For the text-containing cell, return its midpoint in (X, Y) coordinate format. 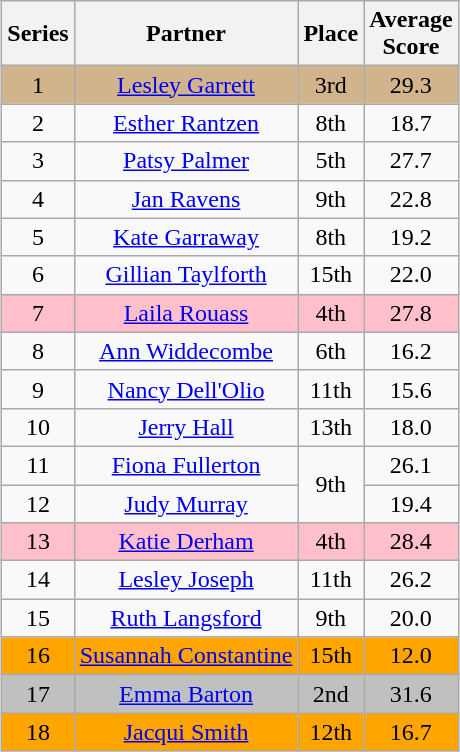
1 (38, 85)
Patsy Palmer (186, 161)
29.3 (412, 85)
Partner (186, 34)
6 (38, 275)
16 (38, 656)
Nancy Dell'Olio (186, 389)
Esther Rantzen (186, 123)
Lesley Joseph (186, 580)
27.7 (412, 161)
Emma Barton (186, 694)
12 (38, 503)
Fiona Fullerton (186, 465)
13th (331, 427)
AverageScore (412, 34)
6th (331, 351)
Jerry Hall (186, 427)
2 (38, 123)
19.2 (412, 237)
2nd (331, 694)
Jacqui Smith (186, 732)
20.0 (412, 618)
18.0 (412, 427)
Place (331, 34)
10 (38, 427)
26.1 (412, 465)
12th (331, 732)
27.8 (412, 313)
12.0 (412, 656)
Kate Garraway (186, 237)
5th (331, 161)
3rd (331, 85)
18.7 (412, 123)
26.2 (412, 580)
15.6 (412, 389)
Lesley Garrett (186, 85)
17 (38, 694)
31.6 (412, 694)
11 (38, 465)
13 (38, 542)
18 (38, 732)
Laila Rouass (186, 313)
16.2 (412, 351)
22.8 (412, 199)
Ruth Langsford (186, 618)
Judy Murray (186, 503)
Susannah Constantine (186, 656)
Series (38, 34)
19.4 (412, 503)
15 (38, 618)
7 (38, 313)
5 (38, 237)
Katie Derham (186, 542)
16.7 (412, 732)
3 (38, 161)
4 (38, 199)
14 (38, 580)
8 (38, 351)
28.4 (412, 542)
Ann Widdecombe (186, 351)
Gillian Taylforth (186, 275)
9 (38, 389)
Jan Ravens (186, 199)
22.0 (412, 275)
